Detect which cell encompasses the target text, then output its [x, y] center coordinate. 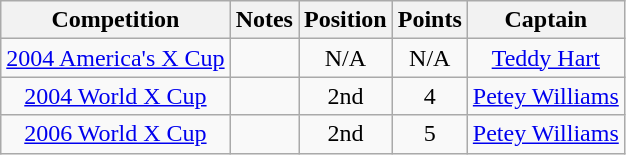
4 [430, 96]
Teddy Hart [546, 58]
Notes [264, 20]
2004 World X Cup [116, 96]
Captain [546, 20]
Points [430, 20]
2006 World X Cup [116, 134]
2004 America's X Cup [116, 58]
5 [430, 134]
Competition [116, 20]
Position [345, 20]
